From the cell containing the given text, extract its center point as [X, Y] coordinate. 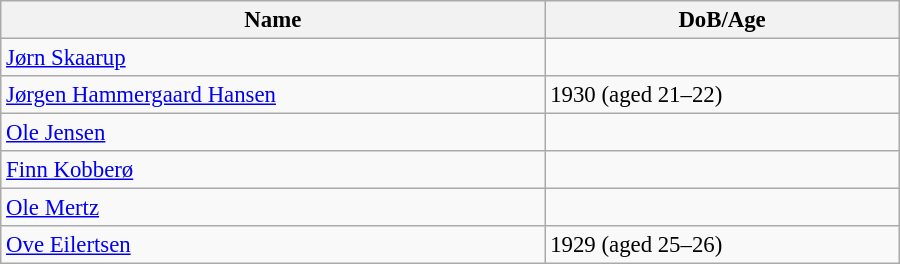
DoB/Age [722, 20]
Name [273, 20]
Jørn Skaarup [273, 58]
1930 (aged 21–22) [722, 95]
Ove Eilertsen [273, 245]
Ole Jensen [273, 133]
Ole Mertz [273, 208]
Finn Kobberø [273, 170]
Jørgen Hammergaard Hansen [273, 95]
1929 (aged 25–26) [722, 245]
